Provide the [x, y] coordinate of the cell's center where the given text is located.  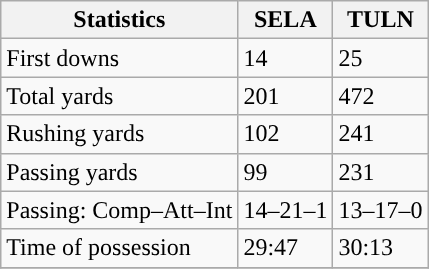
First downs [120, 58]
241 [380, 134]
13–17–0 [380, 210]
SELA [286, 20]
472 [380, 96]
99 [286, 172]
TULN [380, 20]
Passing: Comp–Att–Int [120, 210]
102 [286, 134]
14–21–1 [286, 210]
14 [286, 58]
Statistics [120, 20]
29:47 [286, 248]
30:13 [380, 248]
Time of possession [120, 248]
Passing yards [120, 172]
25 [380, 58]
Total yards [120, 96]
201 [286, 96]
Rushing yards [120, 134]
231 [380, 172]
